Detect which cell encompasses the target text, then output its (X, Y) center coordinate. 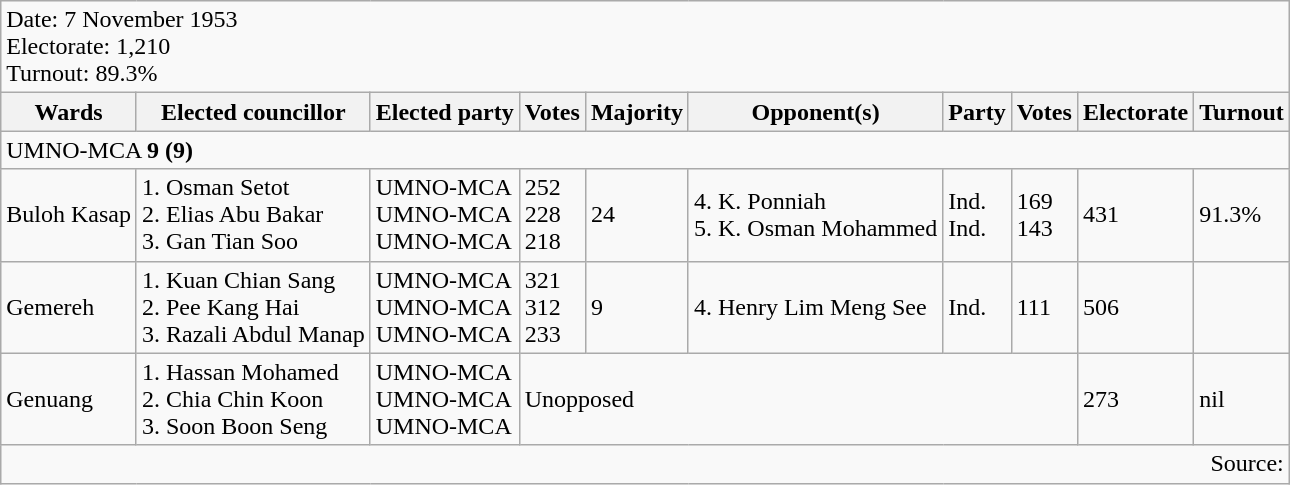
Majority (636, 112)
273 (1135, 399)
Elected party (444, 112)
Ind.Ind. (977, 215)
Gemereh (69, 307)
Party (977, 112)
431 (1135, 215)
9 (636, 307)
Genuang (69, 399)
506 (1135, 307)
Date: 7 November 1953Electorate: 1,210Turnout: 89.3% (645, 47)
4. K. Ponniah5. K. Osman Mohammed (815, 215)
169143 (1044, 215)
1. Hassan Mohamed2. Chia Chin Koon3. Soon Boon Seng (253, 399)
Unopposed (798, 399)
1. Osman Setot2. Elias Abu Bakar3. Gan Tian Soo (253, 215)
UMNO-MCA 9 (9) (645, 150)
91.3% (1242, 215)
252228218 (552, 215)
Wards (69, 112)
111 (1044, 307)
nil (1242, 399)
Turnout (1242, 112)
Ind. (977, 307)
4. Henry Lim Meng See (815, 307)
Source: (645, 464)
Opponent(s) (815, 112)
1. Kuan Chian Sang2. Pee Kang Hai3. Razali Abdul Manap (253, 307)
Elected councillor (253, 112)
Buloh Kasap (69, 215)
24 (636, 215)
Electorate (1135, 112)
321312233 (552, 307)
